Find where the given text appears and provide that cell's center as [x, y] coordinate. 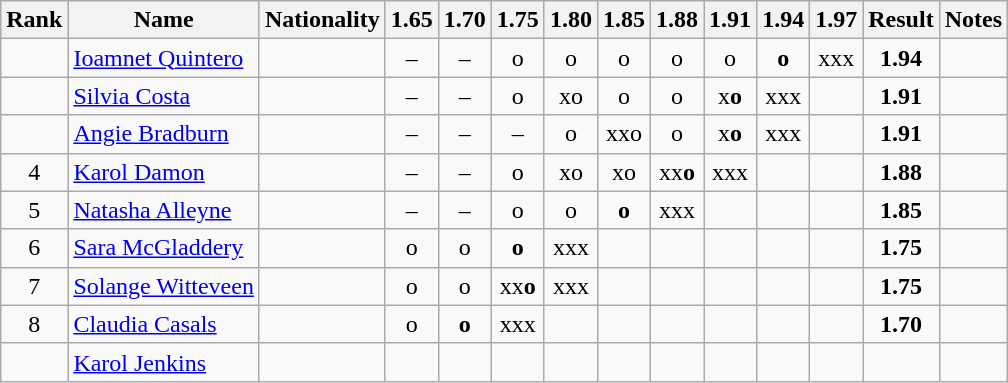
Ioamnet Quintero [164, 58]
Karol Damon [164, 172]
Sara McGladdery [164, 248]
Angie Bradburn [164, 134]
5 [34, 210]
Silvia Costa [164, 96]
Claudia Casals [164, 324]
7 [34, 286]
1.80 [570, 20]
Solange Witteveen [164, 286]
4 [34, 172]
Rank [34, 20]
Result [901, 20]
1.97 [836, 20]
Notes [973, 20]
Natasha Alleyne [164, 210]
Karol Jenkins [164, 362]
6 [34, 248]
1.65 [412, 20]
Name [164, 20]
Nationality [322, 20]
8 [34, 324]
